Search for the cell housing the specified text and yield its [x, y] center coordinate. 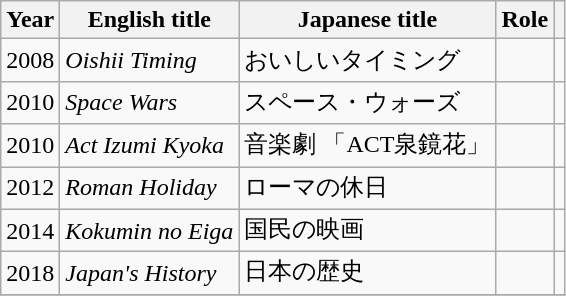
2012 [30, 188]
国民の映画 [368, 230]
Japan's History [150, 274]
Year [30, 20]
Role [525, 20]
English title [150, 20]
おいしいタイミング [368, 60]
Act Izumi Kyoka [150, 146]
2018 [30, 274]
2014 [30, 230]
スペース・ウォーズ [368, 102]
Kokumin no Eiga [150, 230]
Oishii Timing [150, 60]
日本の歴史 [368, 274]
Roman Holiday [150, 188]
Space Wars [150, 102]
音楽劇 「ACT泉鏡花」 [368, 146]
ローマの休日 [368, 188]
Japanese title [368, 20]
2008 [30, 60]
